Identify which cell holds the provided text, then report its [x, y] central coordinate. 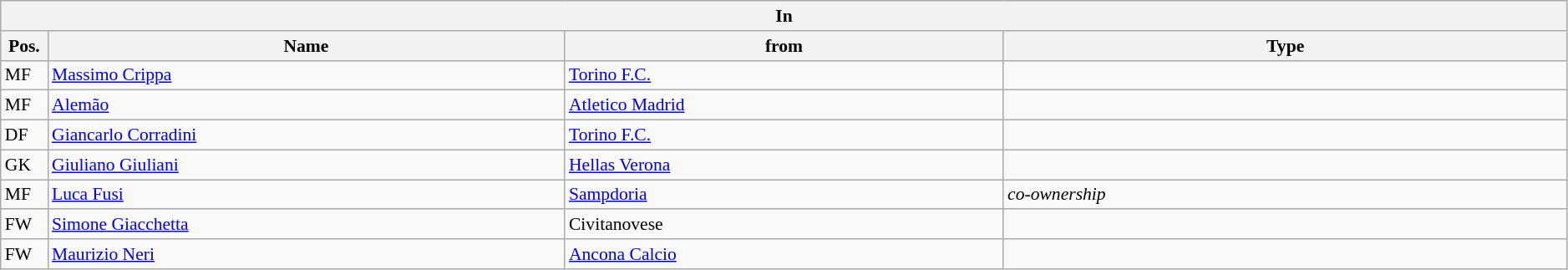
Name [306, 46]
In [784, 16]
co-ownership [1285, 195]
Hellas Verona [784, 165]
Giuliano Giuliani [306, 165]
Atletico Madrid [784, 105]
DF [24, 135]
Massimo Crippa [306, 75]
Luca Fusi [306, 195]
Civitanovese [784, 225]
Type [1285, 46]
GK [24, 165]
Giancarlo Corradini [306, 135]
Pos. [24, 46]
from [784, 46]
Alemão [306, 105]
Ancona Calcio [784, 254]
Sampdoria [784, 195]
Maurizio Neri [306, 254]
Simone Giacchetta [306, 225]
